For the text-containing cell, return its midpoint in (X, Y) coordinate format. 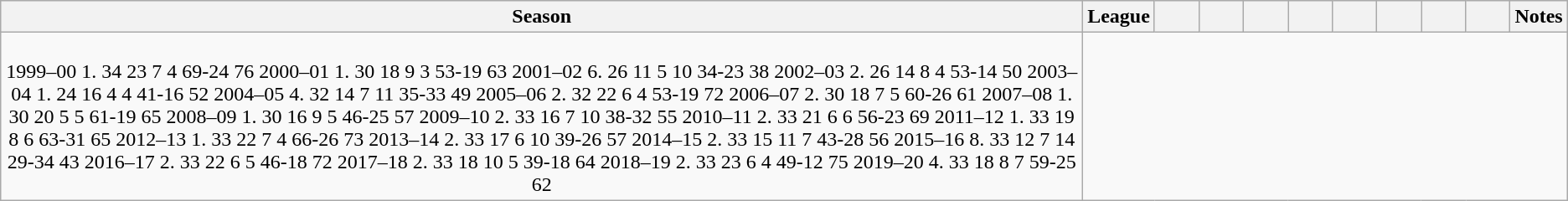
League (1119, 17)
Notes (1539, 17)
Season (542, 17)
